Return the [x, y] coordinate for the center point of the cell that contains the specified text.  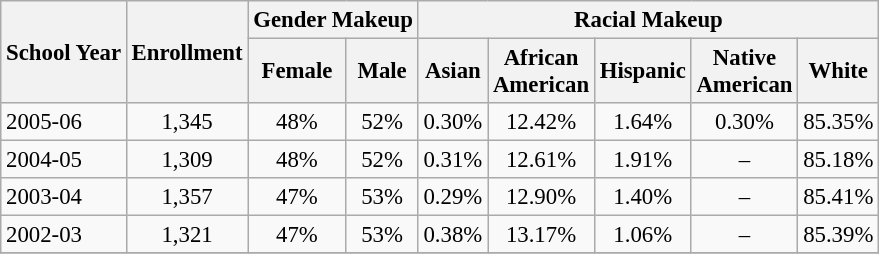
0.38% [452, 235]
85.41% [838, 197]
1,321 [187, 235]
1.40% [642, 197]
0.29% [452, 197]
12.90% [542, 197]
0.31% [452, 160]
13.17% [542, 235]
School Year [64, 52]
Native American [744, 72]
12.42% [542, 122]
2004-05 [64, 160]
85.35% [838, 122]
Gender Makeup [333, 20]
African American [542, 72]
Racial Makeup [648, 20]
1.64% [642, 122]
1.06% [642, 235]
1.91% [642, 160]
Hispanic [642, 72]
Asian [452, 72]
2005-06 [64, 122]
Enrollment [187, 52]
85.39% [838, 235]
Female [297, 72]
12.61% [542, 160]
1,357 [187, 197]
1,309 [187, 160]
1,345 [187, 122]
White [838, 72]
85.18% [838, 160]
2002-03 [64, 235]
2003-04 [64, 197]
Male [382, 72]
